Return the (x, y) coordinate for the center point of the cell that contains the specified text.  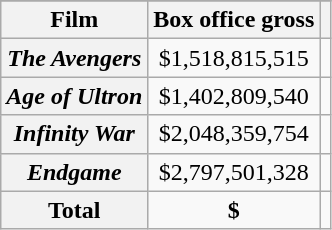
Film (74, 20)
$ (234, 210)
The Avengers (74, 58)
$2,797,501,328 (234, 172)
Box office gross (234, 20)
Age of Ultron (74, 96)
$1,518,815,515 (234, 58)
$2,048,359,754 (234, 134)
Total (74, 210)
Infinity War (74, 134)
Endgame (74, 172)
$1,402,809,540 (234, 96)
